Scan for the cell matching the given text and deliver its (x, y) coordinate at center. 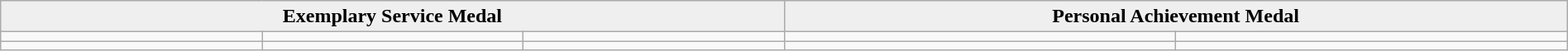
Personal Achievement Medal (1176, 16)
Exemplary Service Medal (392, 16)
